Find where the given text appears and provide that cell's center as (x, y) coordinate. 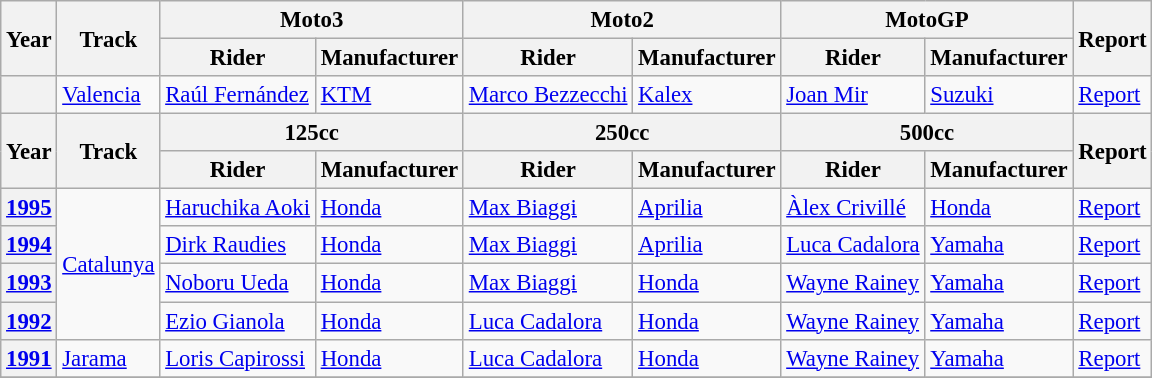
Catalunya (108, 264)
Moto3 (312, 20)
125cc (312, 133)
1991 (29, 358)
MotoGP (927, 20)
Suzuki (999, 95)
Valencia (108, 95)
Raúl Fernández (238, 95)
Noboru Ueda (238, 283)
500cc (927, 133)
Moto2 (622, 20)
250cc (622, 133)
Haruchika Aoki (238, 208)
KTM (389, 95)
Ezio Gianola (238, 321)
1994 (29, 245)
1993 (29, 283)
Jarama (108, 358)
Loris Capirossi (238, 358)
1995 (29, 208)
Àlex Crivillé (853, 208)
Marco Bezzecchi (548, 95)
1992 (29, 321)
Dirk Raudies (238, 245)
Kalex (707, 95)
Joan Mir (853, 95)
